Provide the (X, Y) coordinate of the cell's center where the given text is located.  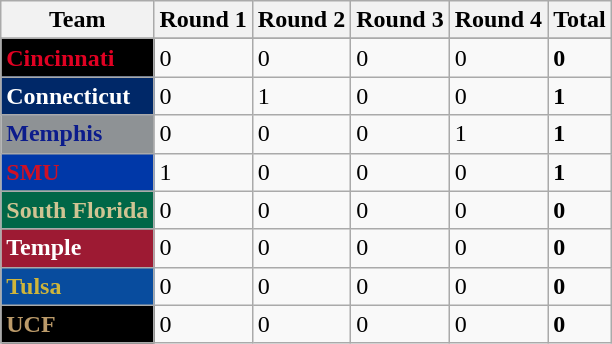
UCF (78, 324)
Team (78, 20)
Round 3 (400, 20)
Memphis (78, 134)
Round 2 (301, 20)
Total (580, 20)
Round 4 (498, 20)
Round 1 (203, 20)
South Florida (78, 210)
SMU (78, 172)
Connecticut (78, 96)
Temple (78, 248)
Cincinnati (78, 58)
Tulsa (78, 286)
